Capture the cell that displays the provided text and extract its [X, Y] central coordinate. 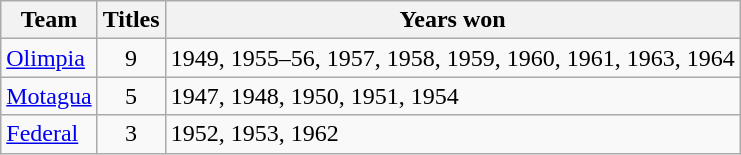
3 [131, 134]
1952, 1953, 1962 [452, 134]
Federal [49, 134]
Titles [131, 20]
1947, 1948, 1950, 1951, 1954 [452, 96]
Olimpia [49, 58]
Team [49, 20]
Motagua [49, 96]
1949, 1955–56, 1957, 1958, 1959, 1960, 1961, 1963, 1964 [452, 58]
Years won [452, 20]
5 [131, 96]
9 [131, 58]
